Locate the cell with the specified text and output its [X, Y] center coordinate. 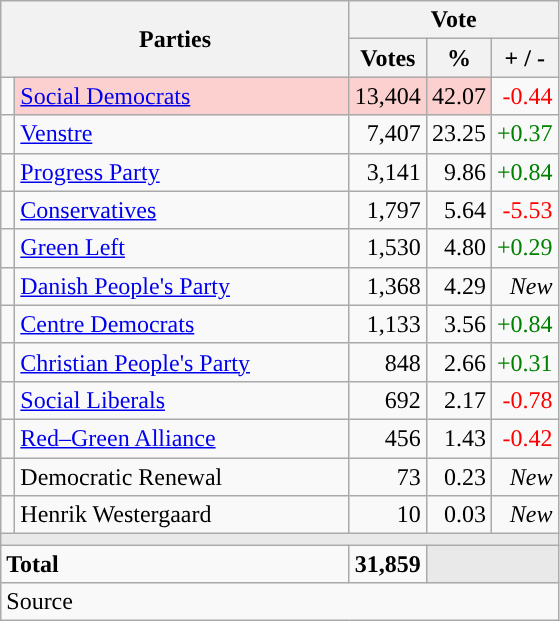
% [458, 58]
-0.78 [524, 400]
Total [176, 564]
1.43 [458, 438]
Progress Party [182, 172]
+ / - [524, 58]
31,859 [388, 564]
Parties [176, 39]
Christian People's Party [182, 362]
Red–Green Alliance [182, 438]
456 [388, 438]
Danish People's Party [182, 286]
0.23 [458, 477]
+0.37 [524, 134]
Social Democrats [182, 96]
2.66 [458, 362]
13,404 [388, 96]
+0.29 [524, 248]
Votes [388, 58]
10 [388, 515]
-5.53 [524, 210]
9.86 [458, 172]
4.29 [458, 286]
1,368 [388, 286]
42.07 [458, 96]
-0.44 [524, 96]
3,141 [388, 172]
4.80 [458, 248]
Conservatives [182, 210]
2.17 [458, 400]
7,407 [388, 134]
Henrik Westergaard [182, 515]
1,530 [388, 248]
Venstre [182, 134]
1,133 [388, 324]
5.64 [458, 210]
0.03 [458, 515]
Centre Democrats [182, 324]
692 [388, 400]
+0.31 [524, 362]
23.25 [458, 134]
1,797 [388, 210]
848 [388, 362]
Democratic Renewal [182, 477]
3.56 [458, 324]
Green Left [182, 248]
73 [388, 477]
Social Liberals [182, 400]
Vote [454, 20]
-0.42 [524, 438]
Source [280, 602]
